For the text-containing cell, return its midpoint in (X, Y) coordinate format. 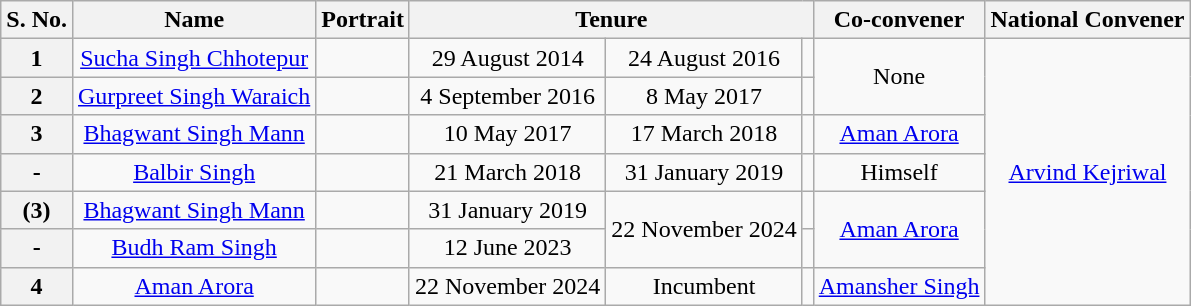
Incumbent (704, 286)
Amansher Singh (899, 286)
Gurpreet Singh Waraich (194, 96)
Himself (899, 172)
1 (37, 58)
3 (37, 134)
2 (37, 96)
(3) (37, 210)
Arvind Kejriwal (1088, 172)
12 June 2023 (507, 248)
Sucha Singh Chhotepur (194, 58)
8 May 2017 (704, 96)
4 September 2016 (507, 96)
4 (37, 286)
Portrait (363, 20)
10 May 2017 (507, 134)
21 March 2018 (507, 172)
24 August 2016 (704, 58)
National Convener (1088, 20)
None (899, 77)
S. No. (37, 20)
Name (194, 20)
Balbir Singh (194, 172)
Budh Ram Singh (194, 248)
17 March 2018 (704, 134)
29 August 2014 (507, 58)
Co-convener (899, 20)
Tenure (611, 20)
